Identify which cell holds the provided text, then report its (X, Y) central coordinate. 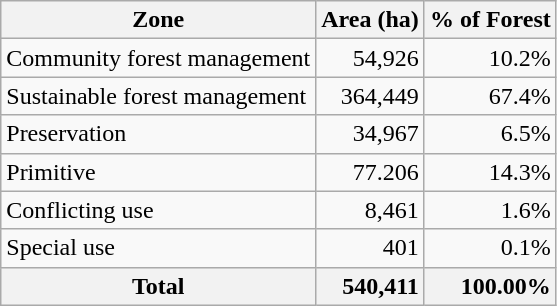
540,411 (370, 286)
54,926 (370, 58)
8,461 (370, 210)
Zone (158, 20)
10.2% (490, 58)
67.4% (490, 96)
Area (ha) (370, 20)
Conflicting use (158, 210)
% of Forest (490, 20)
Sustainable forest management (158, 96)
Preservation (158, 134)
364,449 (370, 96)
14.3% (490, 172)
Special use (158, 248)
1.6% (490, 210)
34,967 (370, 134)
Primitive (158, 172)
Community forest management (158, 58)
Total (158, 286)
6.5% (490, 134)
77.206 (370, 172)
100.00% (490, 286)
401 (370, 248)
0.1% (490, 248)
